Capture the cell that displays the provided text and extract its (x, y) central coordinate. 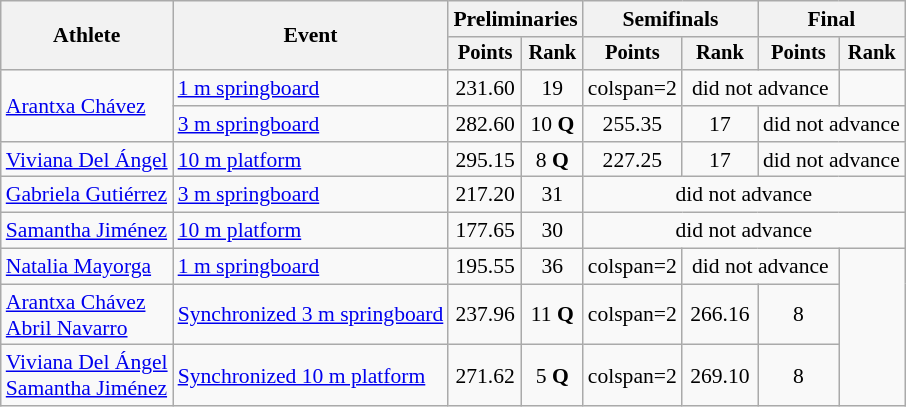
177.65 (485, 231)
19 (552, 88)
11 Q (552, 314)
237.96 (485, 314)
Natalia Mayorga (87, 267)
10 Q (552, 124)
5 Q (552, 376)
271.62 (485, 376)
8 Q (552, 160)
295.15 (485, 160)
Synchronized 3 m springboard (311, 314)
195.55 (485, 267)
266.16 (720, 314)
Viviana Del Ángel (87, 160)
282.60 (485, 124)
Viviana Del ÁngelSamantha Jiménez (87, 376)
Arantxa Chávez (87, 106)
217.20 (485, 195)
30 (552, 231)
Synchronized 10 m platform (311, 376)
31 (552, 195)
Athlete (87, 36)
255.35 (632, 124)
Samantha Jiménez (87, 231)
Arantxa Chávez Abril Navarro (87, 314)
269.10 (720, 376)
Semifinals (670, 19)
36 (552, 267)
231.60 (485, 88)
Event (311, 36)
Preliminaries (515, 19)
Gabriela Gutiérrez (87, 195)
227.25 (632, 160)
Final (832, 19)
